Return the [X, Y] coordinate for the center point of the cell that contains the specified text.  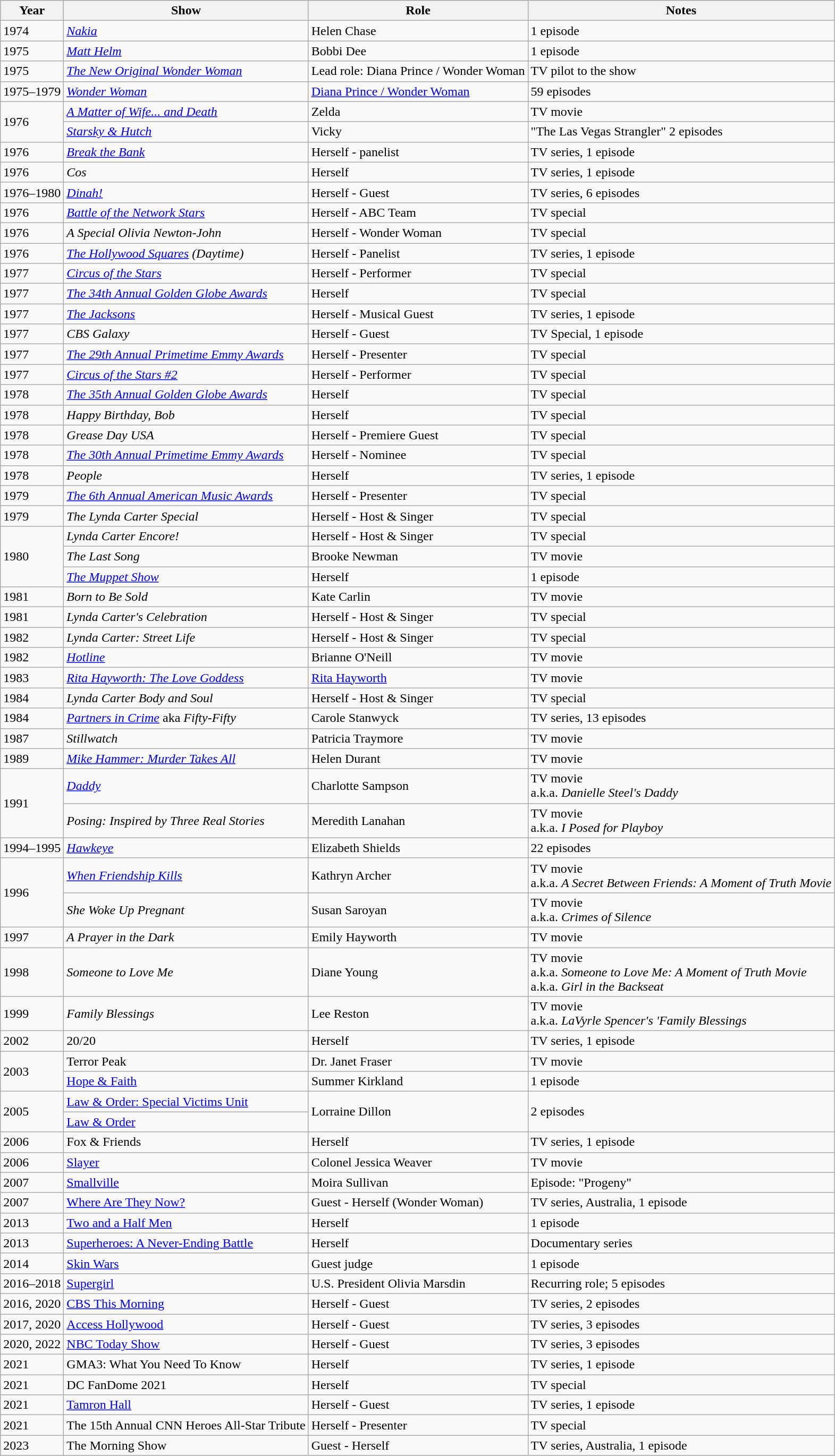
2017, 2020 [32, 1324]
Role [418, 11]
Break the Bank [186, 152]
Carole Stanwyck [418, 718]
TV moviea.k.a. A Secret Between Friends: A Moment of Truth Movie [681, 875]
Smallville [186, 1182]
Circus of the Stars [186, 274]
The Lynda Carter Special [186, 516]
Hope & Faith [186, 1082]
1998 [32, 972]
Rita Hayworth [418, 678]
Tamron Hall [186, 1405]
Where Are They Now? [186, 1203]
2002 [32, 1041]
1980 [32, 556]
Patricia Traymore [418, 738]
Herself - Premiere Guest [418, 435]
The 34th Annual Golden Globe Awards [186, 294]
Helen Chase [418, 31]
Diana Prince / Wonder Woman [418, 91]
Battle of the Network Stars [186, 212]
1974 [32, 31]
Lynda Carter Body and Soul [186, 698]
Happy Birthday, Bob [186, 415]
"The Las Vegas Strangler" 2 episodes [681, 132]
2020, 2022 [32, 1344]
Cos [186, 172]
A Matter of Wife... and Death [186, 112]
Fox & Friends [186, 1142]
Slayer [186, 1162]
TV series, 6 episodes [681, 192]
Herself - Panelist [418, 253]
Law & Order [186, 1122]
DC FanDome 2021 [186, 1385]
1999 [32, 1014]
Notes [681, 11]
2005 [32, 1112]
Partners in Crime aka Fifty-Fifty [186, 718]
1994–1995 [32, 848]
TV pilot to the show [681, 71]
TV Special, 1 episode [681, 334]
Access Hollywood [186, 1324]
Skin Wars [186, 1263]
When Friendship Kills [186, 875]
Moira Sullivan [418, 1182]
Lorraine Dillon [418, 1112]
Daddy [186, 786]
Lee Reston [418, 1014]
Wonder Woman [186, 91]
The 30th Annual Primetime Emmy Awards [186, 455]
22 episodes [681, 848]
Born to Be Sold [186, 597]
Summer Kirkland [418, 1082]
Kathryn Archer [418, 875]
Brooke Newman [418, 556]
TV moviea.k.a. I Posed for Playboy [681, 820]
1989 [32, 759]
Susan Saroyan [418, 909]
The Jacksons [186, 314]
Superheroes: A Never-Ending Battle [186, 1243]
TV moviea.k.a. Crimes of Silence [681, 909]
Herself - Nominee [418, 455]
Diane Young [418, 972]
GMA3: What You Need To Know [186, 1365]
Guest - Herself [418, 1445]
The Last Song [186, 556]
Family Blessings [186, 1014]
Recurring role; 5 episodes [681, 1283]
Mike Hammer: Murder Takes All [186, 759]
A Prayer in the Dark [186, 937]
Terror Peak [186, 1061]
Stillwatch [186, 738]
Posing: Inspired by Three Real Stories [186, 820]
Herself - Musical Guest [418, 314]
People [186, 475]
Herself - ABC Team [418, 212]
Charlotte Sampson [418, 786]
Nakia [186, 31]
Dr. Janet Fraser [418, 1061]
2023 [32, 1445]
Law & Order: Special Victims Unit [186, 1102]
Kate Carlin [418, 597]
The 15th Annual CNN Heroes All-Star Tribute [186, 1425]
Colonel Jessica Weaver [418, 1162]
The Morning Show [186, 1445]
CBS This Morning [186, 1304]
TV moviea.k.a. LaVyrle Spencer's 'Family Blessings [681, 1014]
Meredith Lanahan [418, 820]
Elizabeth Shields [418, 848]
1975–1979 [32, 91]
Brianne O'Neill [418, 658]
20/20 [186, 1041]
NBC Today Show [186, 1344]
Hotline [186, 658]
Year [32, 11]
The New Original Wonder Woman [186, 71]
Zelda [418, 112]
2016–2018 [32, 1283]
1983 [32, 678]
Two and a Half Men [186, 1223]
Emily Hayworth [418, 937]
TV moviea.k.a. Danielle Steel's Daddy [681, 786]
2 episodes [681, 1112]
CBS Galaxy [186, 334]
Herself - panelist [418, 152]
The Muppet Show [186, 576]
Hawkeye [186, 848]
1997 [32, 937]
Vicky [418, 132]
The 29th Annual Primetime Emmy Awards [186, 354]
U.S. President Olivia Marsdin [418, 1283]
Lead role: Diana Prince / Wonder Woman [418, 71]
2014 [32, 1263]
Starsky & Hutch [186, 132]
Supergirl [186, 1283]
1976–1980 [32, 192]
Lynda Carter's Celebration [186, 617]
Bobbi Dee [418, 51]
1996 [32, 892]
She Woke Up Pregnant [186, 909]
2003 [32, 1071]
Documentary series [681, 1243]
Circus of the Stars #2 [186, 374]
TV series, 13 episodes [681, 718]
Helen Durant [418, 759]
Herself - Wonder Woman [418, 233]
Rita Hayworth: The Love Goddess [186, 678]
Lynda Carter Encore! [186, 536]
The Hollywood Squares (Daytime) [186, 253]
Lynda Carter: Street Life [186, 637]
Someone to Love Me [186, 972]
The 6th Annual American Music Awards [186, 496]
Dinah! [186, 192]
Show [186, 11]
TV series, 2 episodes [681, 1304]
TV moviea.k.a. Someone to Love Me: A Moment of Truth Moviea.k.a. Girl in the Backseat [681, 972]
2016, 2020 [32, 1304]
59 episodes [681, 91]
The 35th Annual Golden Globe Awards [186, 395]
Episode: "Progeny" [681, 1182]
Guest - Herself (Wonder Woman) [418, 1203]
Grease Day USA [186, 435]
1991 [32, 803]
Matt Helm [186, 51]
1987 [32, 738]
A Special Olivia Newton-John [186, 233]
Guest judge [418, 1263]
